Locate the cell with the specified text and output its (x, y) center coordinate. 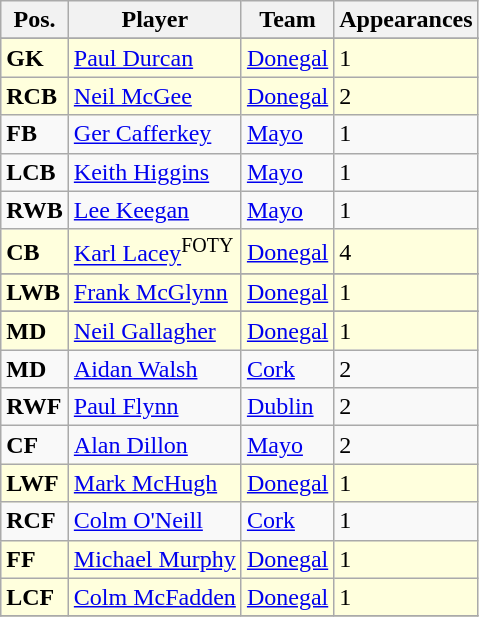
Team (287, 20)
4 (406, 252)
LWB (35, 293)
Lee Keegan (154, 210)
LWF (35, 483)
FF (35, 559)
LCB (35, 172)
Dublin (287, 407)
GK (35, 58)
CB (35, 252)
Frank McGlynn (154, 293)
RCF (35, 521)
Michael Murphy (154, 559)
Neil Gallagher (154, 331)
Mark McHugh (154, 483)
Aidan Walsh (154, 369)
Neil McGee (154, 96)
RWF (35, 407)
Colm O'Neill (154, 521)
Keith Higgins (154, 172)
CF (35, 445)
Paul Flynn (154, 407)
RCB (35, 96)
Karl LaceyFOTY (154, 252)
Ger Cafferkey (154, 134)
LCF (35, 597)
FB (35, 134)
Pos. (35, 20)
Appearances (406, 20)
Colm McFadden (154, 597)
Player (154, 20)
Alan Dillon (154, 445)
RWB (35, 210)
Paul Durcan (154, 58)
